Locate the cell with the specified text and output its [X, Y] center coordinate. 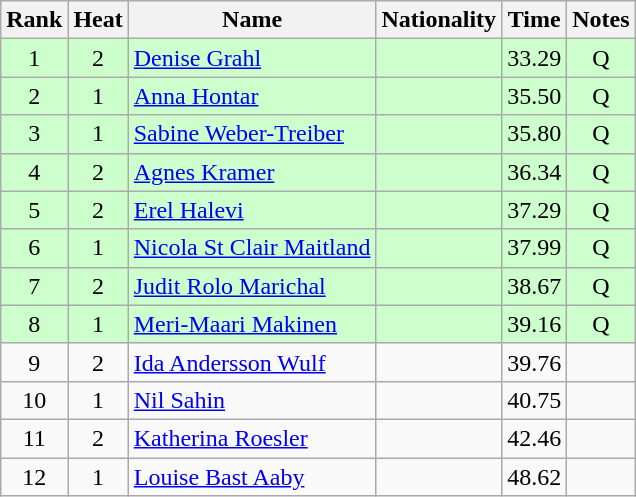
Name [252, 20]
Meri-Maari Makinen [252, 324]
35.80 [534, 134]
Ida Andersson Wulf [252, 362]
38.67 [534, 286]
35.50 [534, 96]
Time [534, 20]
42.46 [534, 438]
Nicola St Clair Maitland [252, 248]
Heat [98, 20]
Erel Halevi [252, 210]
10 [34, 400]
40.75 [534, 400]
33.29 [534, 58]
Nationality [439, 20]
Nil Sahin [252, 400]
Rank [34, 20]
Agnes Kramer [252, 172]
Anna Hontar [252, 96]
12 [34, 477]
4 [34, 172]
8 [34, 324]
37.99 [534, 248]
39.76 [534, 362]
7 [34, 286]
48.62 [534, 477]
39.16 [534, 324]
9 [34, 362]
11 [34, 438]
36.34 [534, 172]
Judit Rolo Marichal [252, 286]
Denise Grahl [252, 58]
Louise Bast Aaby [252, 477]
5 [34, 210]
3 [34, 134]
37.29 [534, 210]
Notes [601, 20]
6 [34, 248]
Sabine Weber-Treiber [252, 134]
Katherina Roesler [252, 438]
